Capture the cell that displays the provided text and extract its [x, y] central coordinate. 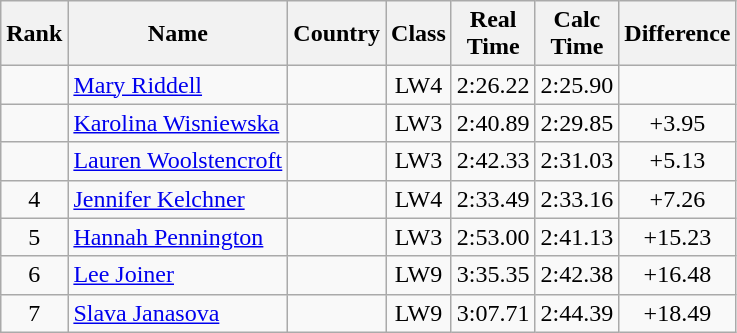
2:25.90 [577, 85]
Difference [678, 34]
+16.48 [678, 275]
Name [178, 34]
RealTime [493, 34]
7 [34, 313]
+18.49 [678, 313]
2:26.22 [493, 85]
Hannah Pennington [178, 237]
Lauren Woolstencroft [178, 161]
3:07.71 [493, 313]
+5.13 [678, 161]
4 [34, 199]
Karolina Wisniewska [178, 123]
Slava Janasova [178, 313]
2:31.03 [577, 161]
2:42.33 [493, 161]
Jennifer Kelchner [178, 199]
2:40.89 [493, 123]
+7.26 [678, 199]
+3.95 [678, 123]
2:44.39 [577, 313]
5 [34, 237]
3:35.35 [493, 275]
+15.23 [678, 237]
Country [337, 34]
2:33.49 [493, 199]
2:29.85 [577, 123]
2:42.38 [577, 275]
Rank [34, 34]
Class [419, 34]
6 [34, 275]
CalcTime [577, 34]
2:53.00 [493, 237]
Lee Joiner [178, 275]
2:33.16 [577, 199]
Mary Riddell [178, 85]
2:41.13 [577, 237]
